Return [X, Y] of the center of cell containing provided text 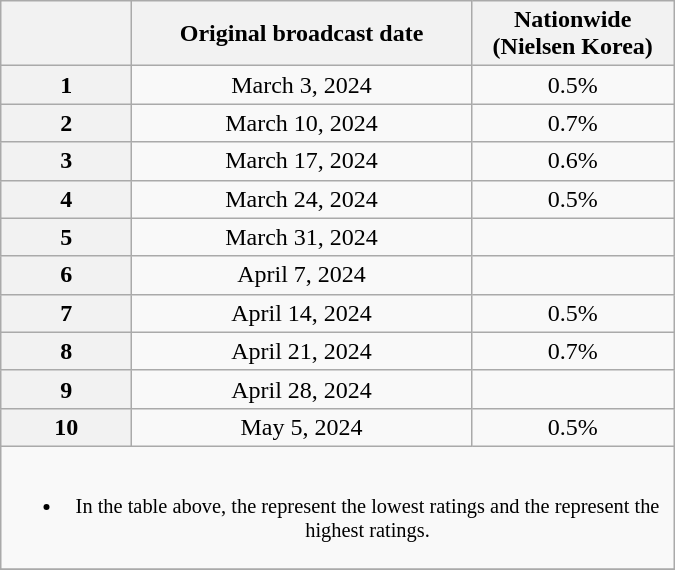
5 [66, 237]
0.6% [572, 161]
March 10, 2024 [302, 123]
Original broadcast date [302, 34]
March 17, 2024 [302, 161]
April 14, 2024 [302, 313]
4 [66, 199]
3 [66, 161]
Nationwide(Nielsen Korea) [572, 34]
March 24, 2024 [302, 199]
March 3, 2024 [302, 85]
7 [66, 313]
9 [66, 389]
March 31, 2024 [302, 237]
8 [66, 351]
May 5, 2024 [302, 427]
1 [66, 85]
2 [66, 123]
April 28, 2024 [302, 389]
April 21, 2024 [302, 351]
10 [66, 427]
April 7, 2024 [302, 275]
6 [66, 275]
In the table above, the represent the lowest ratings and the represent the highest ratings. [338, 507]
